Return the [x, y] coordinate for the center point of the cell that contains the specified text.  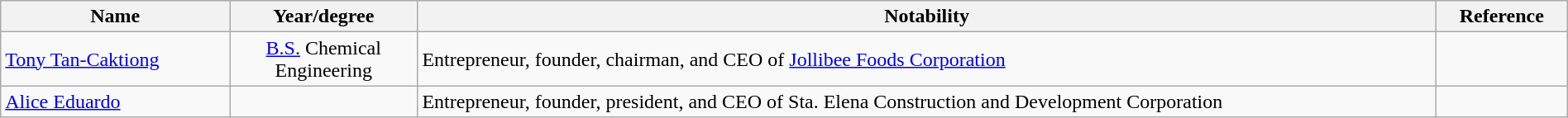
Tony Tan-Caktiong [116, 59]
Entrepreneur, founder, president, and CEO of Sta. Elena Construction and Development Corporation [926, 101]
Name [116, 17]
Reference [1502, 17]
B.S. Chemical Engineering [324, 59]
Entrepreneur, founder, chairman, and CEO of Jollibee Foods Corporation [926, 59]
Notability [926, 17]
Year/degree [324, 17]
Alice Eduardo [116, 101]
